Pinpoint the cell where the given text exists, returning its (X, Y) midpoint coordinate. 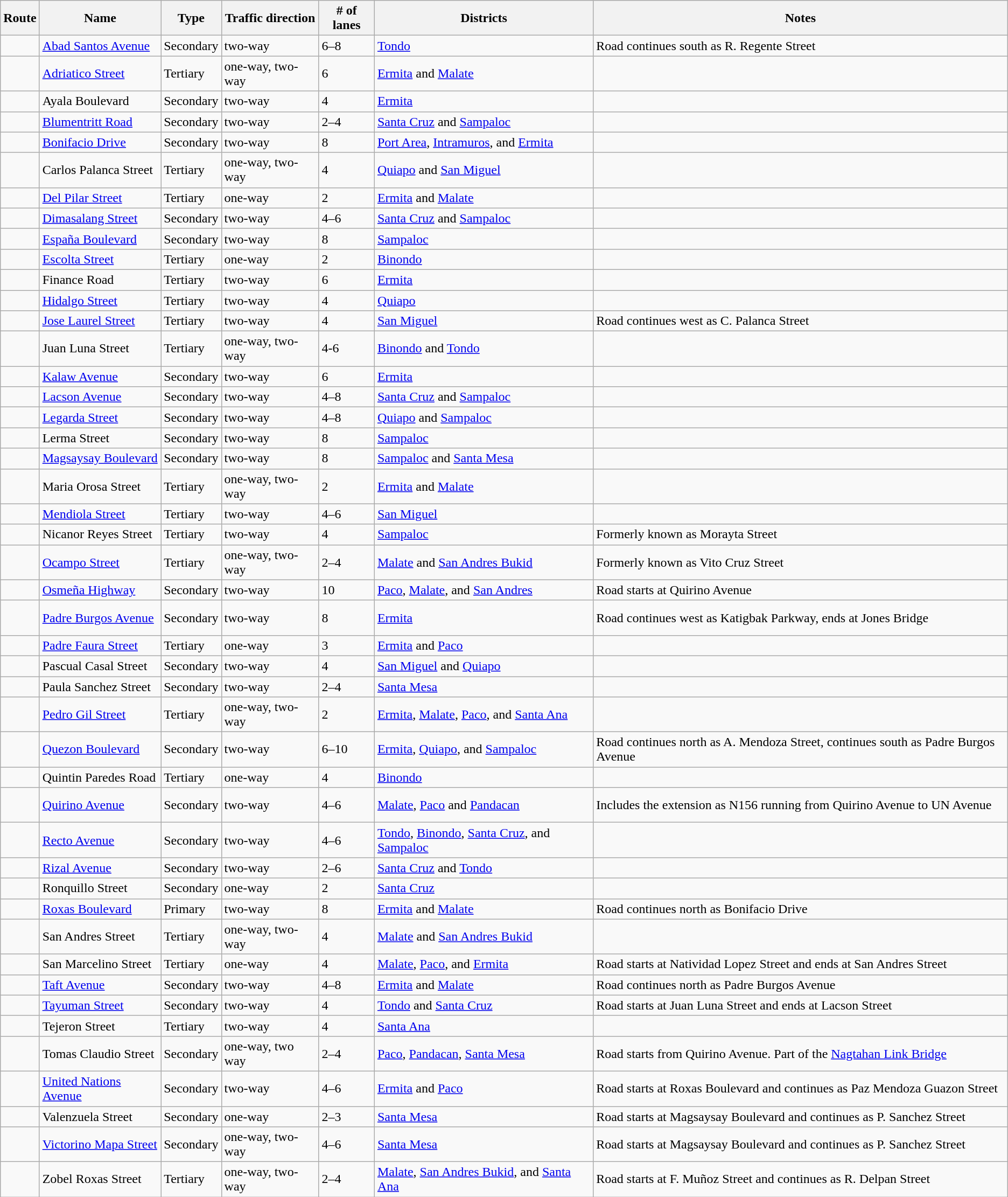
Malate, San Andres Bukid, and Santa Ana (484, 1180)
Ronquillo Street (100, 888)
Road starts at Juan Luna Street and ends at Lacson Street (801, 1005)
San Marcelino Street (100, 964)
one-way, two way (270, 1054)
Abad Santos Avenue (100, 46)
Road starts from Quirino Avenue. Part of the Nagtahan Link Bridge (801, 1054)
Formerly known as Vito Cruz Street (801, 562)
San Miguel and Quiapo (484, 666)
Quintin Paredes Road (100, 777)
Ermita, Malate, Paco, and Santa Ana (484, 714)
Ermita, Quiapo, and Sampaloc (484, 750)
Quezon Boulevard (100, 750)
España Boulevard (100, 239)
Jose Laurel Street (100, 321)
Name (100, 18)
Binondo and Tondo (484, 349)
Santa Cruz and Tondo (484, 868)
Recto Avenue (100, 840)
Primary (191, 909)
Road continues north as A. Mendoza Street, continues south as Padre Burgos Avenue (801, 750)
Type (191, 18)
Maria Orosa Street (100, 486)
10 (347, 590)
Road starts at Natividad Lopez Street and ends at San Andres Street (801, 964)
Ocampo Street (100, 562)
Districts (484, 18)
Victorino Mapa Street (100, 1144)
Pedro Gil Street (100, 714)
Road continues north as Bonifacio Drive (801, 909)
Tayuman Street (100, 1005)
Ayala Boulevard (100, 101)
Road continues west as C. Palanca Street (801, 321)
Nicanor Reyes Street (100, 534)
Bonifacio Drive (100, 142)
Tondo (484, 46)
Lacson Avenue (100, 397)
6–8 (347, 46)
Road continues west as Katigbak Parkway, ends at Jones Bridge (801, 617)
Del Pilar Street (100, 198)
Road continues north as Padre Burgos Avenue (801, 985)
Santa Cruz (484, 888)
Roxas Boulevard (100, 909)
Blumentritt Road (100, 122)
Adriatico Street (100, 73)
# of lanes (347, 18)
San Andres Street (100, 936)
Road starts at Quirino Avenue (801, 590)
Includes the extension as N156 running from Quirino Avenue to UN Avenue (801, 805)
Road starts at F. Muñoz Street and continues as R. Delpan Street (801, 1180)
Osmeña Highway (100, 590)
Notes (801, 18)
Padre Faura Street (100, 645)
6–10 (347, 750)
Malate, Paco and Pandacan (484, 805)
4-6 (347, 349)
Lerma Street (100, 438)
Tejeron Street (100, 1026)
Zobel Roxas Street (100, 1180)
Tondo, Binondo, Santa Cruz, and Sampaloc (484, 840)
Escolta Street (100, 259)
Kalaw Avenue (100, 377)
Juan Luna Street (100, 349)
Mendiola Street (100, 514)
2–6 (347, 868)
Malate, Paco, and Ermita (484, 964)
Quiapo and Sampaloc (484, 417)
Rizal Avenue (100, 868)
Paco, Malate, and San Andres (484, 590)
Pascual Casal Street (100, 666)
Quirino Avenue (100, 805)
Traffic direction (270, 18)
Finance Road (100, 280)
Paco, Pandacan, Santa Mesa (484, 1054)
Taft Avenue (100, 985)
Quiapo (484, 300)
Valenzuela Street (100, 1117)
Sampaloc and Santa Mesa (484, 458)
Legarda Street (100, 417)
Padre Burgos Avenue (100, 617)
Hidalgo Street (100, 300)
Tomas Claudio Street (100, 1054)
Quiapo and San Miguel (484, 170)
Magsaysay Boulevard (100, 458)
United Nations Avenue (100, 1088)
Road continues south as R. Regente Street (801, 46)
Route (20, 18)
Formerly known as Morayta Street (801, 534)
Port Area, Intramuros, and Ermita (484, 142)
Tondo and Santa Cruz (484, 1005)
Santa Ana (484, 1026)
Dimasalang Street (100, 218)
3 (347, 645)
2–3 (347, 1117)
Road starts at Roxas Boulevard and continues as Paz Mendoza Guazon Street (801, 1088)
Carlos Palanca Street (100, 170)
Paula Sanchez Street (100, 687)
